Provide the [x, y] coordinate of the cell's center where the given text is located.  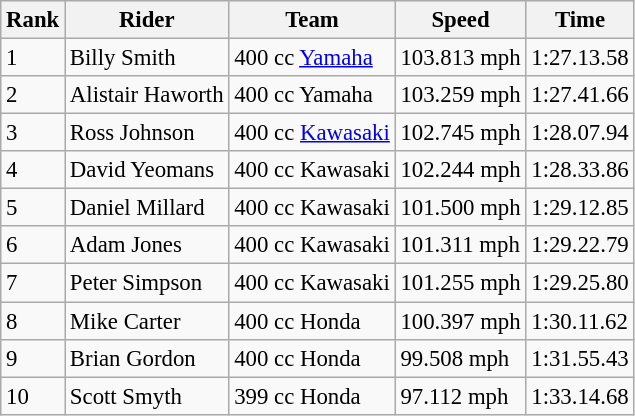
101.311 mph [460, 245]
1:29.22.79 [580, 245]
Mike Carter [147, 321]
103.259 mph [460, 95]
Team [312, 20]
3 [33, 133]
David Yeomans [147, 170]
1:31.55.43 [580, 358]
Brian Gordon [147, 358]
1:27.13.58 [580, 58]
9 [33, 358]
101.255 mph [460, 283]
1:27.41.66 [580, 95]
Time [580, 20]
Daniel Millard [147, 208]
100.397 mph [460, 321]
97.112 mph [460, 396]
Scott Smyth [147, 396]
103.813 mph [460, 58]
1:29.12.85 [580, 208]
8 [33, 321]
102.244 mph [460, 170]
Rank [33, 20]
Billy Smith [147, 58]
1:30.11.62 [580, 321]
Peter Simpson [147, 283]
102.745 mph [460, 133]
99.508 mph [460, 358]
101.500 mph [460, 208]
Rider [147, 20]
399 cc Honda [312, 396]
5 [33, 208]
Speed [460, 20]
1:33.14.68 [580, 396]
1:29.25.80 [580, 283]
1:28.07.94 [580, 133]
Alistair Haworth [147, 95]
10 [33, 396]
1 [33, 58]
2 [33, 95]
1:28.33.86 [580, 170]
4 [33, 170]
Ross Johnson [147, 133]
Adam Jones [147, 245]
7 [33, 283]
6 [33, 245]
